Return the [X, Y] coordinate for the center point of the cell that contains the specified text.  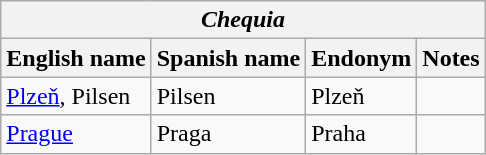
Prague [76, 134]
Notes [451, 58]
Pilsen [228, 96]
English name [76, 58]
Praha [362, 134]
Endonym [362, 58]
Praga [228, 134]
Plzeň, Pilsen [76, 96]
Chequia [243, 20]
Spanish name [228, 58]
Plzeň [362, 96]
